From the cell containing the given text, extract its center point as [X, Y] coordinate. 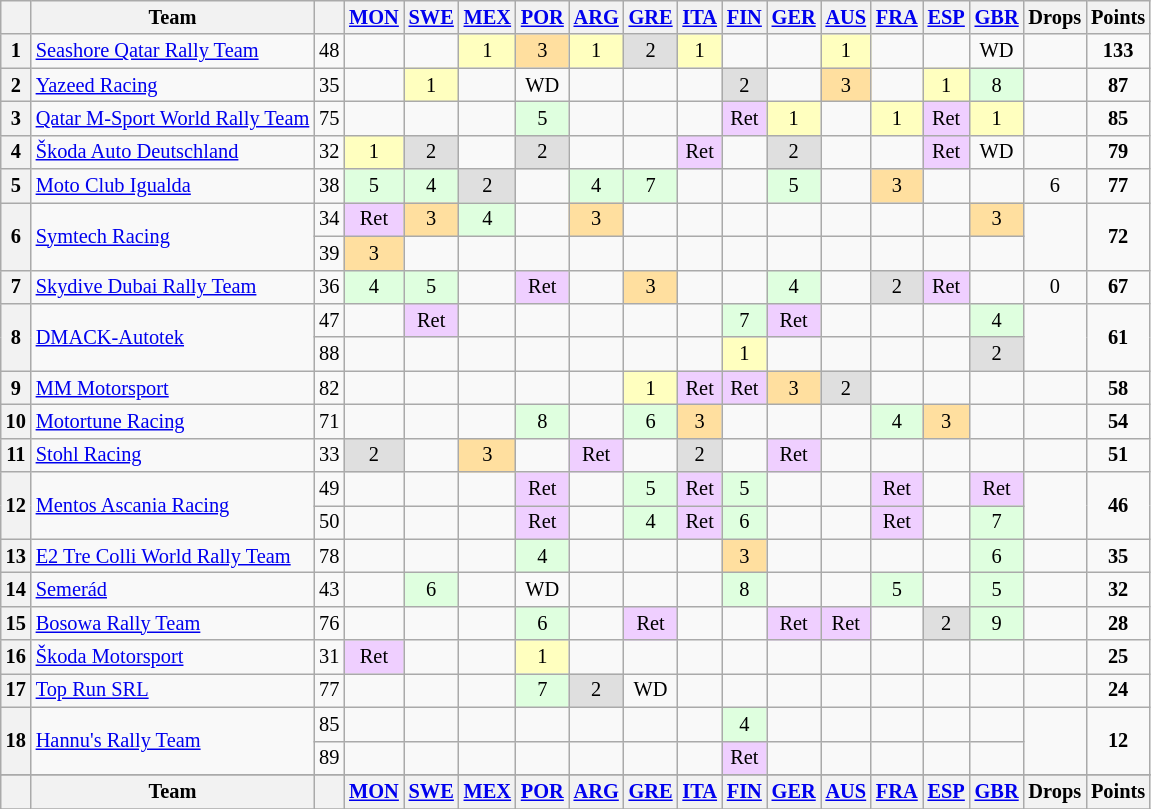
Seashore Qatar Rally Team [172, 51]
79 [1118, 152]
51 [1118, 455]
Bosowa Rally Team [172, 623]
49 [329, 489]
46 [1118, 506]
18 [16, 740]
54 [1118, 421]
Symtech Racing [172, 236]
10 [16, 421]
48 [329, 51]
36 [329, 287]
MM Motorsport [172, 388]
Skydive Dubai Rally Team [172, 287]
Yazeed Racing [172, 85]
DMACK-Autotek [172, 336]
88 [329, 354]
0 [1056, 287]
78 [329, 556]
34 [329, 219]
33 [329, 455]
47 [329, 320]
17 [16, 690]
E2 Tre Colli World Rally Team [172, 556]
24 [1118, 690]
15 [16, 623]
31 [329, 657]
38 [329, 186]
61 [1118, 336]
Mentos Ascania Racing [172, 506]
13 [16, 556]
Škoda Auto Deutschland [172, 152]
82 [329, 388]
71 [329, 421]
28 [1118, 623]
75 [329, 118]
Qatar M-Sport World Rally Team [172, 118]
Hannu's Rally Team [172, 740]
Top Run SRL [172, 690]
58 [1118, 388]
16 [16, 657]
11 [16, 455]
67 [1118, 287]
Moto Club Igualda [172, 186]
87 [1118, 85]
Škoda Motorsport [172, 657]
Motortune Racing [172, 421]
14 [16, 589]
76 [329, 623]
Semerád [172, 589]
43 [329, 589]
25 [1118, 657]
133 [1118, 51]
39 [329, 253]
50 [329, 522]
Stohl Racing [172, 455]
72 [1118, 236]
89 [329, 758]
